Find where the given text appears and provide that cell's center as (x, y) coordinate. 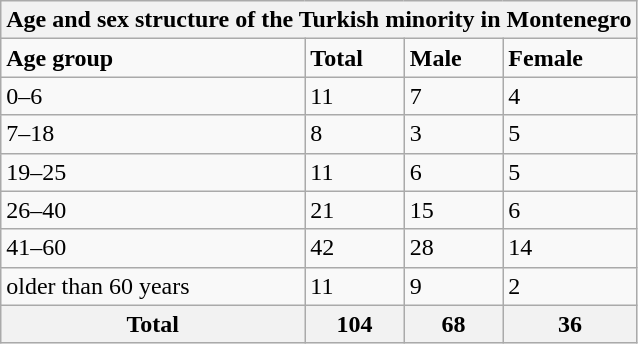
28 (454, 248)
4 (570, 96)
41–60 (153, 248)
7 (454, 96)
7–18 (153, 134)
104 (354, 324)
15 (454, 210)
Age group (153, 58)
9 (454, 286)
26–40 (153, 210)
19–25 (153, 172)
14 (570, 248)
2 (570, 286)
42 (354, 248)
21 (354, 210)
8 (354, 134)
3 (454, 134)
Male (454, 58)
older than 60 years (153, 286)
36 (570, 324)
68 (454, 324)
Age and sex structure of the Turkish minority in Montenegro (319, 20)
0–6 (153, 96)
Female (570, 58)
